Scan for the cell matching the given text and deliver its [x, y] coordinate at center. 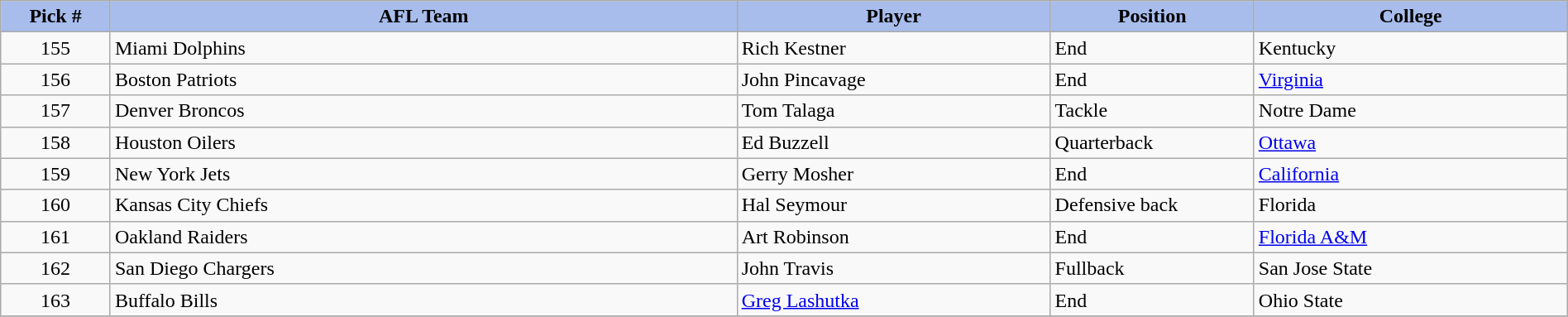
Ed Buzzell [893, 142]
Defensive back [1152, 205]
Denver Broncos [423, 111]
Quarterback [1152, 142]
159 [56, 174]
156 [56, 79]
Virginia [1411, 79]
Pick # [56, 17]
Kentucky [1411, 48]
Tackle [1152, 111]
155 [56, 48]
John Travis [893, 268]
New York Jets [423, 174]
Houston Oilers [423, 142]
Greg Lashutka [893, 300]
Fullback [1152, 268]
Position [1152, 17]
Florida [1411, 205]
Art Robinson [893, 237]
Buffalo Bills [423, 300]
College [1411, 17]
San Jose State [1411, 268]
Miami Dolphins [423, 48]
161 [56, 237]
Player [893, 17]
Hal Seymour [893, 205]
158 [56, 142]
160 [56, 205]
Rich Kestner [893, 48]
Gerry Mosher [893, 174]
California [1411, 174]
157 [56, 111]
162 [56, 268]
Ohio State [1411, 300]
Kansas City Chiefs [423, 205]
Notre Dame [1411, 111]
Boston Patriots [423, 79]
Oakland Raiders [423, 237]
AFL Team [423, 17]
John Pincavage [893, 79]
Ottawa [1411, 142]
Tom Talaga [893, 111]
San Diego Chargers [423, 268]
Florida A&M [1411, 237]
163 [56, 300]
